Capture the cell that displays the provided text and extract its [X, Y] central coordinate. 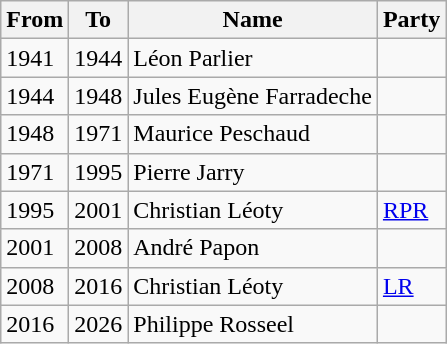
2026 [98, 324]
Party [411, 20]
1941 [35, 58]
Philippe Rosseel [253, 324]
Name [253, 20]
To [98, 20]
From [35, 20]
André Papon [253, 248]
LR [411, 286]
Maurice Peschaud [253, 134]
Léon Parlier [253, 58]
RPR [411, 210]
Pierre Jarry [253, 172]
Jules Eugène Farradeche [253, 96]
